Determine the [x, y] coordinate at the center of the cell enclosing the given text.  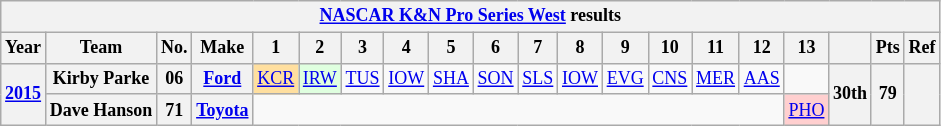
IRW [320, 78]
Team [100, 48]
10 [670, 48]
CNS [670, 78]
Make [222, 48]
13 [806, 48]
Pts [888, 48]
12 [762, 48]
Dave Hanson [100, 110]
Toyota [222, 110]
SON [496, 78]
4 [406, 48]
Ref [922, 48]
3 [362, 48]
No. [174, 48]
MER [716, 78]
2 [320, 48]
EVG [625, 78]
Ford [222, 78]
1 [276, 48]
TUS [362, 78]
5 [452, 48]
06 [174, 78]
KCR [276, 78]
AAS [762, 78]
2015 [24, 94]
Kirby Parke [100, 78]
11 [716, 48]
71 [174, 110]
8 [580, 48]
6 [496, 48]
9 [625, 48]
SHA [452, 78]
30th [850, 94]
PHO [806, 110]
79 [888, 94]
SLS [538, 78]
7 [538, 48]
NASCAR K&N Pro Series West results [470, 16]
Year [24, 48]
